Output the [x, y] coordinate of the center of the cell containing the given text.  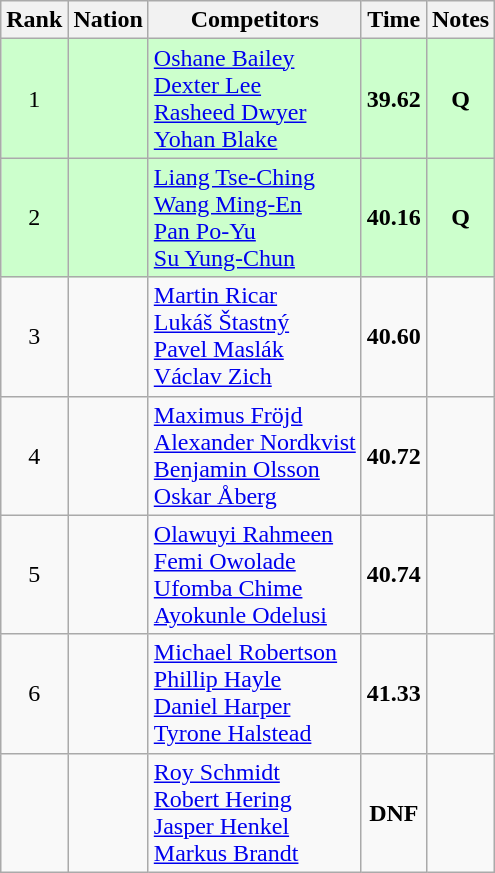
6 [34, 694]
Competitors [254, 20]
3 [34, 336]
Maximus FröjdAlexander NordkvistBenjamin OlssonOskar Åberg [254, 456]
2 [34, 218]
Olawuyi RahmeenFemi OwoladeUfomba ChimeAyokunle Odelusi [254, 574]
41.33 [394, 694]
40.72 [394, 456]
40.60 [394, 336]
Notes [460, 20]
5 [34, 574]
Rank [34, 20]
DNF [394, 812]
Liang Tse-ChingWang Ming-EnPan Po-YuSu Yung-Chun [254, 218]
39.62 [394, 98]
Oshane BaileyDexter LeeRasheed DwyerYohan Blake [254, 98]
Michael RobertsonPhillip HayleDaniel HarperTyrone Halstead [254, 694]
Roy SchmidtRobert HeringJasper HenkelMarkus Brandt [254, 812]
Nation [108, 20]
40.16 [394, 218]
4 [34, 456]
Time [394, 20]
40.74 [394, 574]
1 [34, 98]
Martin RicarLukáš ŠtastnýPavel MaslákVáclav Zich [254, 336]
